Detect which cell encompasses the target text, then output its [x, y] center coordinate. 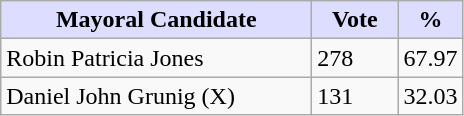
32.03 [430, 96]
278 [355, 58]
67.97 [430, 58]
% [430, 20]
Daniel John Grunig (X) [156, 96]
Robin Patricia Jones [156, 58]
Mayoral Candidate [156, 20]
Vote [355, 20]
131 [355, 96]
